Identify which cell holds the provided text, then report its (x, y) central coordinate. 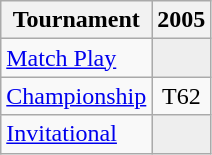
Championship (76, 96)
2005 (182, 20)
Match Play (76, 58)
Invitational (76, 134)
T62 (182, 96)
Tournament (76, 20)
